Scan for the cell matching the given text and deliver its [X, Y] coordinate at center. 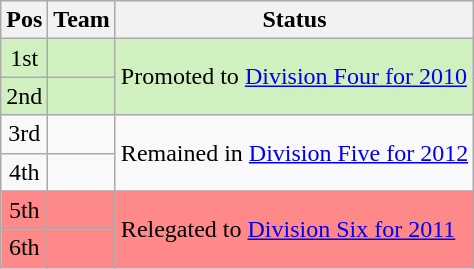
Pos [24, 20]
Relegated to Division Six for 2011 [294, 229]
4th [24, 172]
Remained in Division Five for 2012 [294, 153]
Status [294, 20]
2nd [24, 96]
Promoted to Division Four for 2010 [294, 77]
6th [24, 248]
1st [24, 58]
3rd [24, 134]
5th [24, 210]
Team [82, 20]
